Return the [x, y] coordinate for the center point of the cell that contains the specified text.  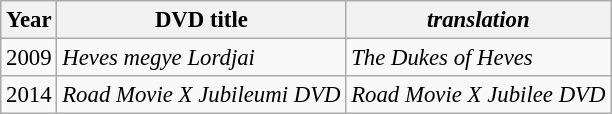
Road Movie X Jubileumi DVD [202, 95]
translation [478, 20]
Year [29, 20]
Road Movie X Jubilee DVD [478, 95]
The Dukes of Heves [478, 58]
Heves megye Lordjai [202, 58]
2014 [29, 95]
2009 [29, 58]
DVD title [202, 20]
